Detect which cell encompasses the target text, then output its (x, y) center coordinate. 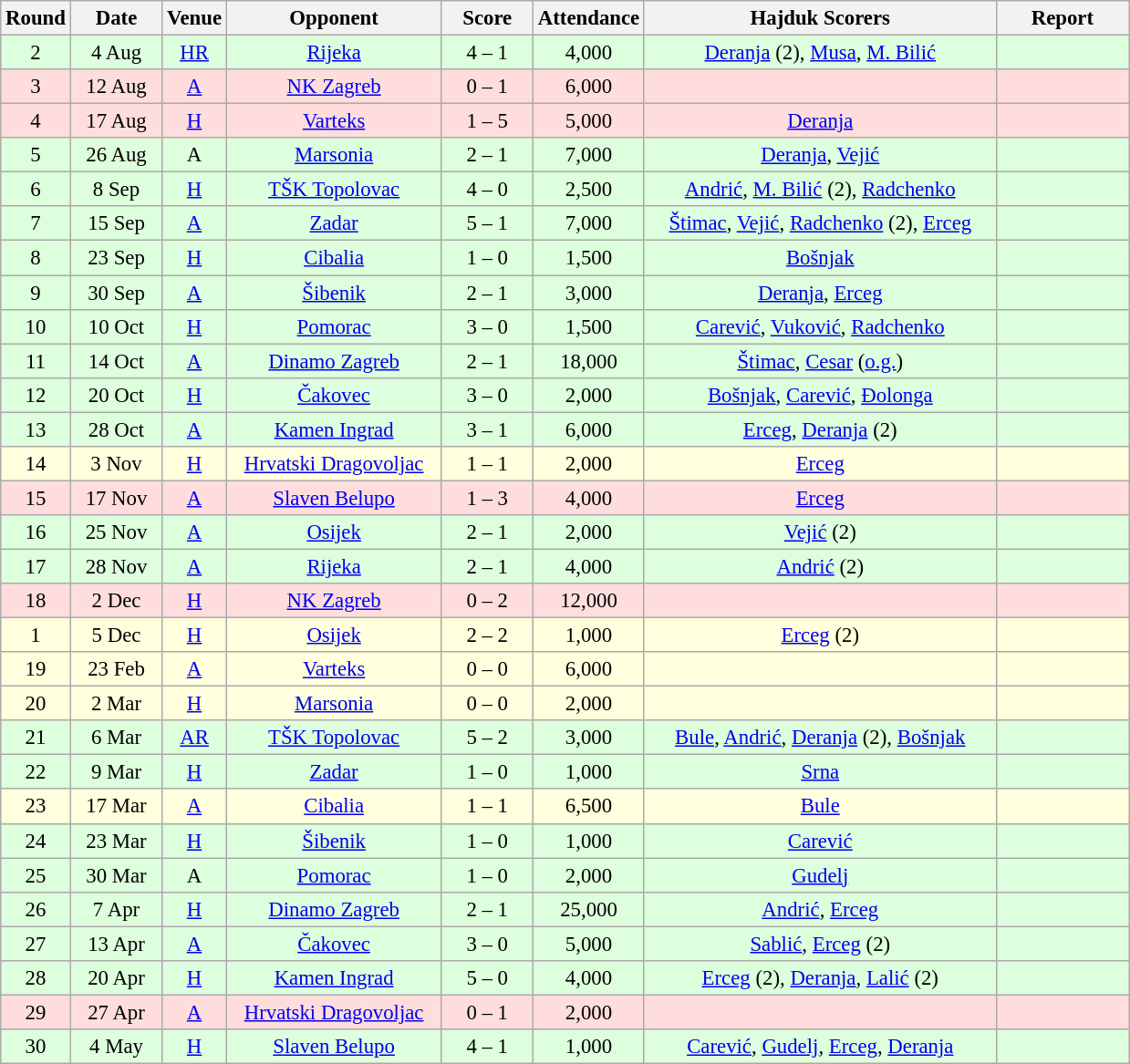
30 Mar (117, 875)
2,500 (589, 190)
1 – 3 (487, 498)
Hajduk Scorers (820, 18)
23 (36, 807)
3 Nov (117, 464)
5 – 2 (487, 738)
28 (36, 978)
22 (36, 772)
Štimac, Cesar (o.g.) (820, 361)
12,000 (589, 601)
30 Sep (117, 293)
17 Mar (117, 807)
9 Mar (117, 772)
6,500 (589, 807)
Carević, Vuković, Radchenko (820, 326)
13 (36, 429)
Bule, Andrić, Deranja (2), Bošnjak (820, 738)
5 – 0 (487, 978)
28 Oct (117, 429)
0 – 2 (487, 601)
18,000 (589, 361)
30 (36, 1047)
8 (36, 258)
Erceg (2), Deranja, Lalić (2) (820, 978)
10 (36, 326)
Erceg, Deranja (2) (820, 429)
20 Oct (117, 395)
27 Apr (117, 1012)
7 (36, 223)
Score (487, 18)
28 Nov (117, 566)
23 Feb (117, 669)
Bule (820, 807)
Carević, Gudelj, Erceg, Deranja (820, 1047)
19 (36, 669)
Deranja (2), Musa, M. Bilić (820, 53)
Bošnjak (820, 258)
2 – 2 (487, 635)
Srna (820, 772)
3 – 1 (487, 429)
Deranja (820, 121)
Round (36, 18)
9 (36, 293)
Attendance (589, 18)
1 (36, 635)
1 – 5 (487, 121)
11 (36, 361)
25,000 (589, 909)
Gudelj (820, 875)
4 (36, 121)
3 (36, 87)
12 Aug (117, 87)
Andrić (2) (820, 566)
Carević (820, 841)
21 (36, 738)
Deranja, Erceg (820, 293)
20 Apr (117, 978)
2 Dec (117, 601)
8 Sep (117, 190)
14 (36, 464)
16 (36, 532)
10 Oct (117, 326)
HR (195, 53)
6 (36, 190)
2 (36, 53)
24 (36, 841)
14 Oct (117, 361)
Vejić (2) (820, 532)
4 May (117, 1047)
6 Mar (117, 738)
5 (36, 155)
29 (36, 1012)
17 (36, 566)
2 Mar (117, 704)
Štimac, Vejić, Radchenko (2), Erceg (820, 223)
18 (36, 601)
15 (36, 498)
Opponent (334, 18)
20 (36, 704)
17 Nov (117, 498)
23 Sep (117, 258)
27 (36, 944)
Andrić, M. Bilić (2), Radchenko (820, 190)
7 Apr (117, 909)
Deranja, Vejić (820, 155)
13 Apr (117, 944)
Andrić, Erceg (820, 909)
23 Mar (117, 841)
Date (117, 18)
26 Aug (117, 155)
25 (36, 875)
4 Aug (117, 53)
5 – 1 (487, 223)
Venue (195, 18)
4 – 0 (487, 190)
Sablić, Erceg (2) (820, 944)
5 Dec (117, 635)
12 (36, 395)
26 (36, 909)
15 Sep (117, 223)
Erceg (2) (820, 635)
Report (1063, 18)
17 Aug (117, 121)
25 Nov (117, 532)
AR (195, 738)
Bošnjak, Carević, Đolonga (820, 395)
